Locate the cell with the specified text and output its (X, Y) center coordinate. 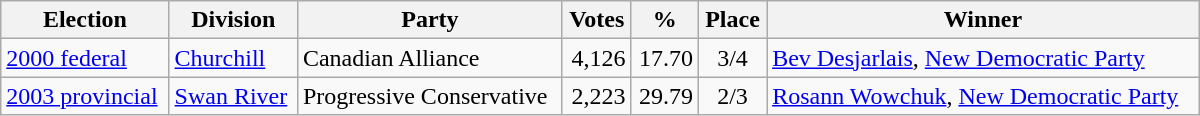
Winner (984, 20)
2,223 (596, 96)
2/3 (732, 96)
2003 provincial (85, 96)
4,126 (596, 58)
Division (233, 20)
Election (85, 20)
Place (732, 20)
Votes (596, 20)
Rosann Wowchuk, New Democratic Party (984, 96)
Progressive Conservative (430, 96)
Churchill (233, 58)
29.79 (664, 96)
3/4 (732, 58)
Bev Desjarlais, New Democratic Party (984, 58)
% (664, 20)
Party (430, 20)
17.70 (664, 58)
Canadian Alliance (430, 58)
Swan River (233, 96)
2000 federal (85, 58)
